Capture the cell that displays the provided text and extract its [X, Y] central coordinate. 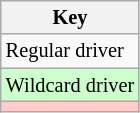
Key [70, 17]
Regular driver [70, 51]
Wildcard driver [70, 85]
